Capture the cell that displays the provided text and extract its [X, Y] central coordinate. 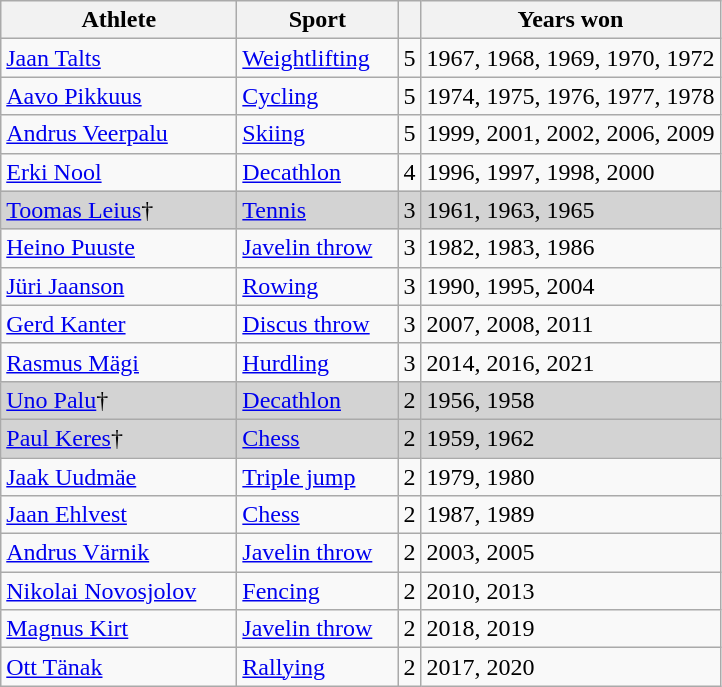
Years won [570, 20]
1956, 1958 [570, 400]
2018, 2019 [570, 629]
Toomas Leius† [119, 210]
Heino Puuste [119, 248]
Cycling [318, 96]
Erki Nool [119, 172]
1999, 2001, 2002, 2006, 2009 [570, 134]
Discus throw [318, 324]
Nikolai Novosjolov [119, 591]
Aavo Pikkuus [119, 96]
1974, 1975, 1976, 1977, 1978 [570, 96]
Tennis [318, 210]
Triple jump [318, 477]
1987, 1989 [570, 515]
Ott Tänak [119, 667]
Uno Palu† [119, 400]
Hurdling [318, 362]
Jaan Ehlvest [119, 515]
1959, 1962 [570, 438]
Skiing [318, 134]
Sport [318, 20]
2003, 2005 [570, 553]
Andrus Veerpalu [119, 134]
2014, 2016, 2021 [570, 362]
Jaan Talts [119, 58]
1982, 1983, 1986 [570, 248]
1979, 1980 [570, 477]
Rasmus Mägi [119, 362]
Jaak Uudmäe [119, 477]
Gerd Kanter [119, 324]
Magnus Kirt [119, 629]
2007, 2008, 2011 [570, 324]
Fencing [318, 591]
4 [410, 172]
Andrus Värnik [119, 553]
Weightlifting [318, 58]
2017, 2020 [570, 667]
Jüri Jaanson [119, 286]
1961, 1963, 1965 [570, 210]
Paul Keres† [119, 438]
Rallying [318, 667]
Rowing [318, 286]
1996, 1997, 1998, 2000 [570, 172]
1967, 1968, 1969, 1970, 1972 [570, 58]
Athlete [119, 20]
2010, 2013 [570, 591]
1990, 1995, 2004 [570, 286]
